Provide the [X, Y] coordinate of the cell's center where the given text is located.  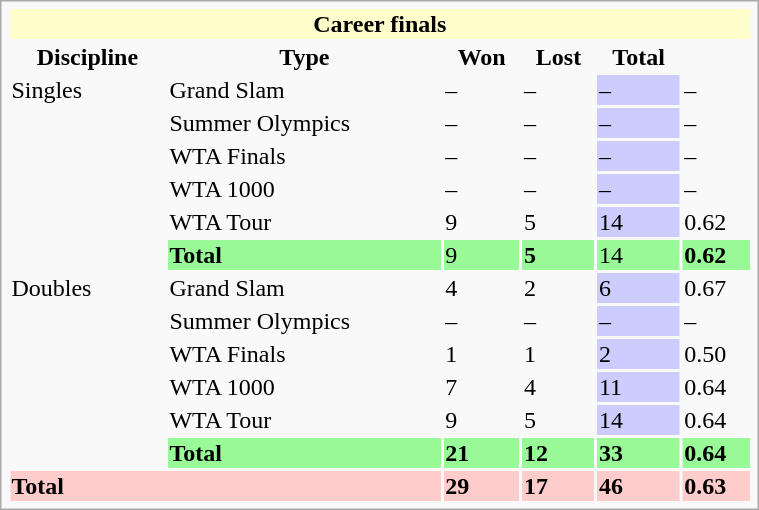
0.50 [716, 354]
Lost [559, 57]
Type [304, 57]
Doubles [88, 370]
21 [482, 453]
33 [638, 453]
17 [559, 486]
Won [482, 57]
0.67 [716, 288]
6 [638, 288]
Singles [88, 172]
12 [559, 453]
Career finals [380, 24]
Discipline [88, 57]
0.63 [716, 486]
46 [638, 486]
29 [482, 486]
11 [638, 387]
7 [482, 387]
